Detect which cell encompasses the target text, then output its [x, y] center coordinate. 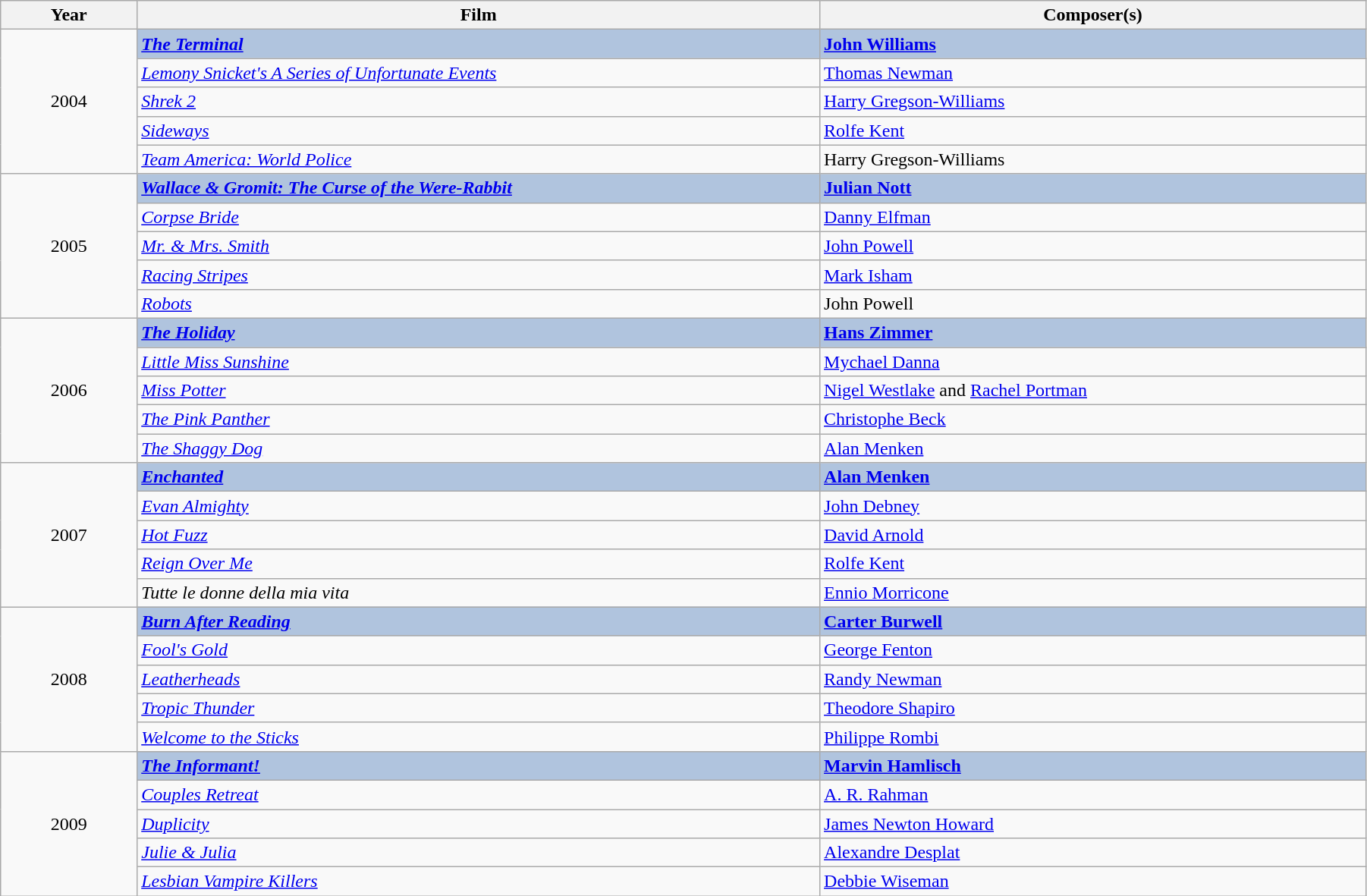
The Terminal [479, 44]
Fool's Gold [479, 650]
Philippe Rombi [1093, 737]
Thomas Newman [1093, 73]
Miss Potter [479, 391]
Hot Fuzz [479, 535]
Alexandre Desplat [1093, 853]
Little Miss Sunshine [479, 362]
James Newton Howard [1093, 823]
Shrek 2 [479, 102]
Evan Almighty [479, 506]
Film [479, 15]
2004 [69, 102]
Leatherheads [479, 679]
Ennio Morricone [1093, 593]
Hans Zimmer [1093, 332]
Mychael Danna [1093, 362]
2008 [69, 679]
Corpse Bride [479, 217]
Racing Stripes [479, 275]
Randy Newman [1093, 679]
Julian Nott [1093, 188]
The Pink Panther [479, 420]
Theodore Shapiro [1093, 708]
Welcome to the Sticks [479, 737]
2007 [69, 535]
Mr. & Mrs. Smith [479, 246]
Burn After Reading [479, 621]
Wallace & Gromit: The Curse of the Were-Rabbit [479, 188]
Enchanted [479, 477]
Composer(s) [1093, 15]
David Arnold [1093, 535]
Mark Isham [1093, 275]
John Debney [1093, 506]
George Fenton [1093, 650]
A. R. Rahman [1093, 794]
Duplicity [479, 823]
Tutte le donne della mia vita [479, 593]
Year [69, 15]
2006 [69, 390]
Couples Retreat [479, 794]
Sideways [479, 130]
Nigel Westlake and Rachel Portman [1093, 391]
Danny Elfman [1093, 217]
Carter Burwell [1093, 621]
Reign Over Me [479, 564]
The Holiday [479, 332]
2005 [69, 246]
Lemony Snicket's A Series of Unfortunate Events [479, 73]
Robots [479, 303]
Team America: World Police [479, 159]
John Williams [1093, 44]
Debbie Wiseman [1093, 882]
The Shaggy Dog [479, 448]
Tropic Thunder [479, 708]
Julie & Julia [479, 853]
Christophe Beck [1093, 420]
Lesbian Vampire Killers [479, 882]
2009 [69, 823]
The Informant! [479, 766]
Marvin Hamlisch [1093, 766]
